Locate the cell with the specified text and output its [x, y] center coordinate. 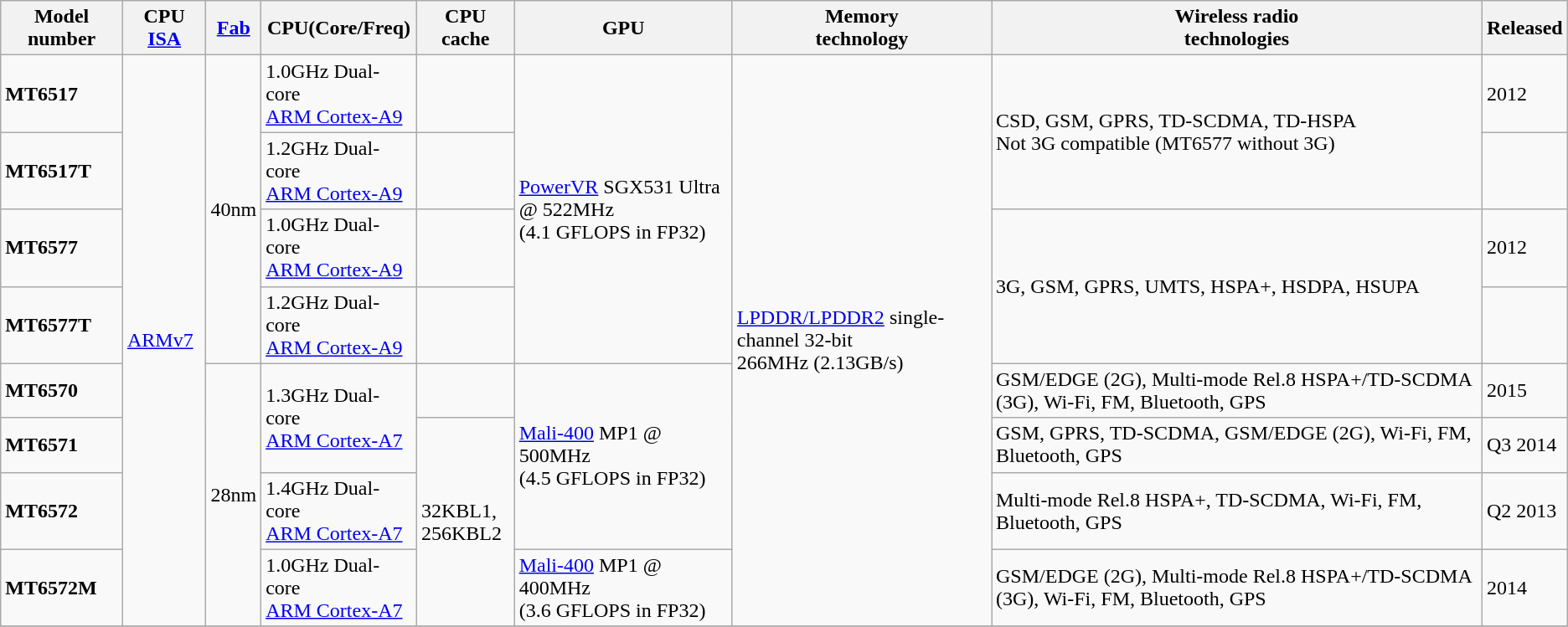
28nm [234, 495]
32KBL1, 256KBL2 [466, 522]
Q2 2013 [1524, 511]
MT6517T [62, 171]
GSM, GPRS, TD-SCDMA, GSM/EDGE (2G), Wi-Fi, FM, Bluetooth, GPS [1237, 445]
Wireless radio technologies [1237, 28]
Released [1524, 28]
Multi-mode Rel.8 HSPA+, TD-SCDMA, Wi-Fi, FM, Bluetooth, GPS [1237, 511]
2015 [1524, 390]
ARMv7 [164, 341]
Mali-400 MP1 @ 400MHz(3.6 GFLOPS in FP32) [623, 588]
2014 [1524, 588]
Q3 2014 [1524, 445]
3G, GSM, GPRS, UMTS, HSPA+, HSDPA, HSUPA [1237, 286]
MT6517 [62, 94]
CPU ISA [164, 28]
Model number [62, 28]
1.3GHz Dual-core ARM Cortex-A7 [339, 418]
Fab [234, 28]
MT6577T [62, 325]
40nm [234, 209]
MT6570 [62, 390]
CSD, GSM, GPRS, TD-SCDMA, TD-HSPA Not 3G compatible (MT6577 without 3G) [1237, 132]
1.4GHz Dual-core ARM Cortex-A7 [339, 511]
MT6572M [62, 588]
1.0GHz Dual-core ARM Cortex-A7 [339, 588]
Memory technology [861, 28]
MT6577 [62, 248]
GPU [623, 28]
CPU(Core/Freq) [339, 28]
LPDDR/LPDDR2 single-channel 32-bit266MHz (2.13GB/s) [861, 341]
PowerVR SGX531 Ultra @ 522MHz(4.1 GFLOPS in FP32) [623, 209]
MT6572 [62, 511]
CPU cache [466, 28]
MT6571 [62, 445]
Mali-400 MP1 @ 500MHz(4.5 GFLOPS in FP32) [623, 456]
